Locate the cell with the specified text and output its (x, y) center coordinate. 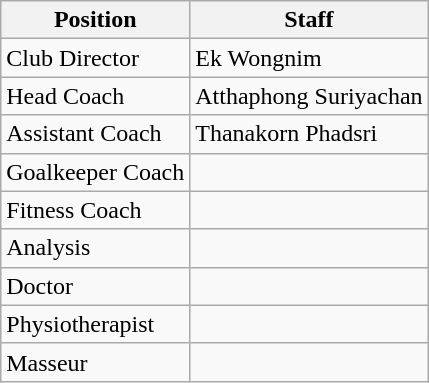
Doctor (96, 286)
Masseur (96, 362)
Head Coach (96, 96)
Atthaphong Suriyachan (309, 96)
Analysis (96, 248)
Club Director (96, 58)
Position (96, 20)
Goalkeeper Coach (96, 172)
Thanakorn Phadsri (309, 134)
Staff (309, 20)
Assistant Coach (96, 134)
Physiotherapist (96, 324)
Ek Wongnim (309, 58)
Fitness Coach (96, 210)
